Determine the (x, y) coordinate at the center of the cell enclosing the given text.  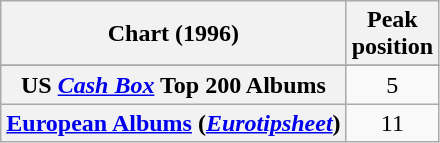
Peakposition (392, 34)
11 (392, 123)
US Cash Box Top 200 Albums (174, 85)
Chart (1996) (174, 34)
5 (392, 85)
European Albums (Eurotipsheet) (174, 123)
